Return [x, y] of the center of cell containing provided text 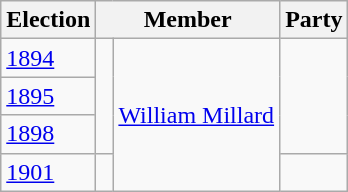
1894 [48, 58]
Member [188, 20]
1901 [48, 172]
Election [48, 20]
Party [314, 20]
William Millard [196, 115]
1895 [48, 96]
1898 [48, 134]
